Return (X, Y) of the center of cell containing provided text 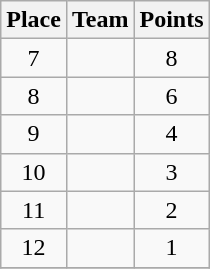
11 (34, 210)
6 (172, 96)
3 (172, 172)
2 (172, 210)
Team (100, 20)
12 (34, 248)
7 (34, 58)
Points (172, 20)
Place (34, 20)
9 (34, 134)
1 (172, 248)
10 (34, 172)
4 (172, 134)
